Provide the [x, y] coordinate of the cell's center where the given text is located.  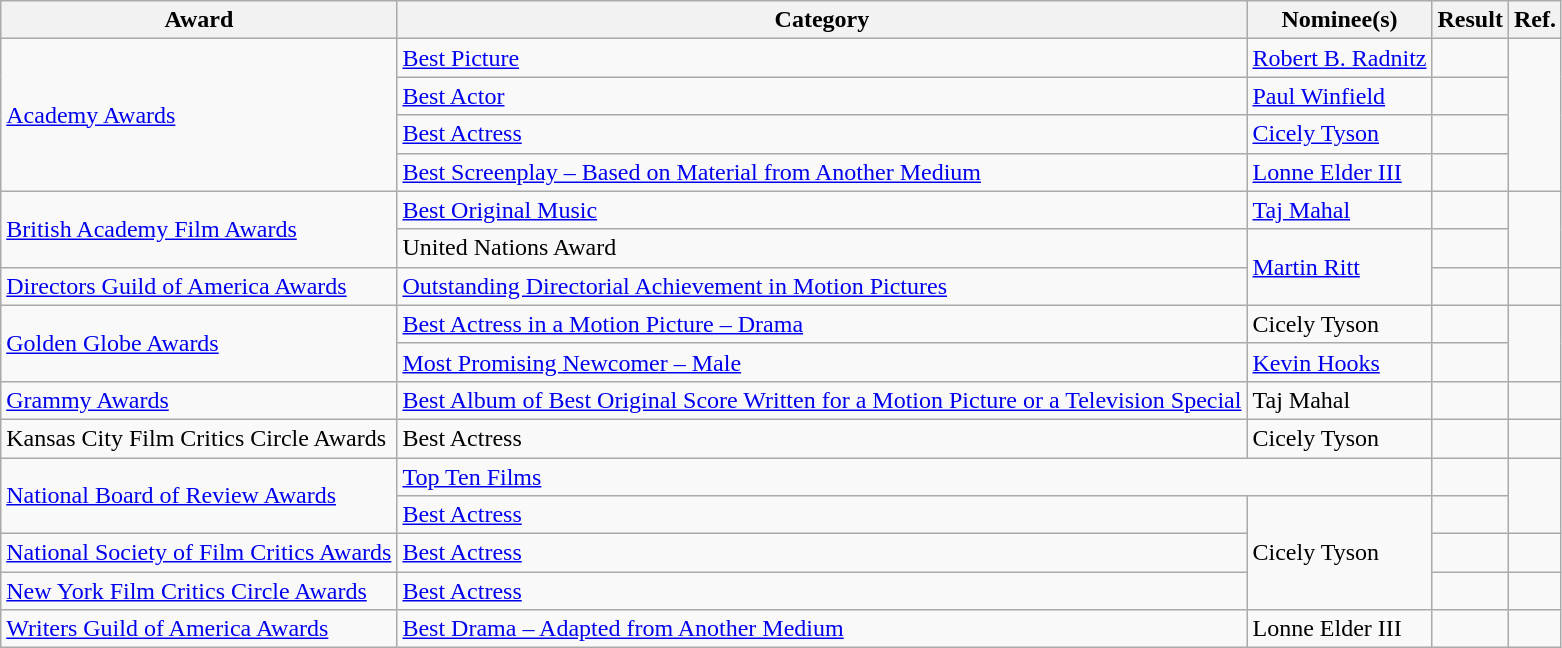
Nominee(s) [1340, 20]
Best Original Music [822, 210]
Most Promising Newcomer – Male [822, 362]
Result [1470, 20]
Kevin Hooks [1340, 362]
Category [822, 20]
Best Picture [822, 58]
Ref. [1534, 20]
United Nations Award [822, 248]
British Academy Film Awards [199, 229]
Paul Winfield [1340, 96]
Outstanding Directorial Achievement in Motion Pictures [822, 286]
Award [199, 20]
Martin Ritt [1340, 267]
New York Film Critics Circle Awards [199, 591]
Best Actress in a Motion Picture – Drama [822, 324]
Best Drama – Adapted from Another Medium [822, 629]
Best Album of Best Original Score Written for a Motion Picture or a Television Special [822, 400]
Golden Globe Awards [199, 343]
Robert B. Radnitz [1340, 58]
Kansas City Film Critics Circle Awards [199, 438]
Writers Guild of America Awards [199, 629]
Grammy Awards [199, 400]
Best Actor [822, 96]
Directors Guild of America Awards [199, 286]
Best Screenplay – Based on Material from Another Medium [822, 172]
Top Ten Films [914, 477]
National Board of Review Awards [199, 496]
Academy Awards [199, 115]
National Society of Film Critics Awards [199, 553]
